Identify which cell holds the provided text, then report its (X, Y) central coordinate. 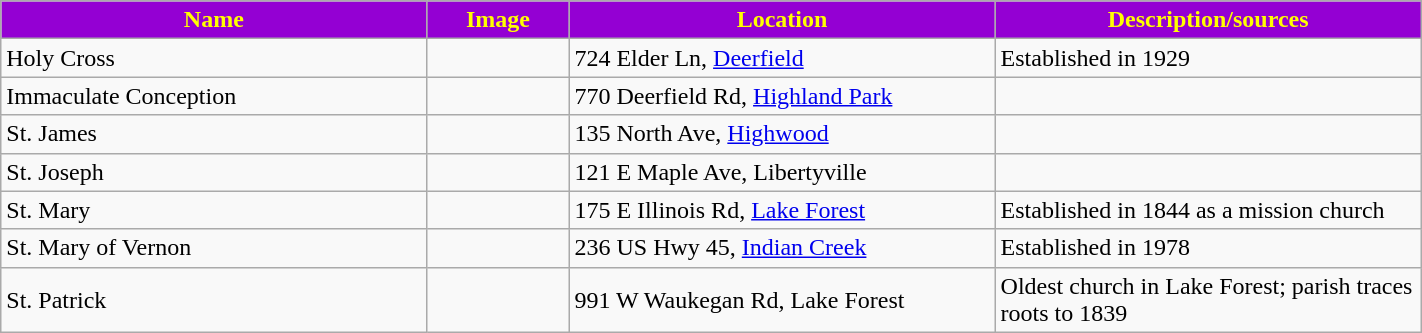
121 E Maple Ave, Libertyville (782, 172)
St. James (214, 134)
Established in 1844 as a mission church (1208, 210)
770 Deerfield Rd, Highland Park (782, 96)
St. Patrick (214, 300)
Established in 1929 (1208, 58)
Image (498, 20)
Location (782, 20)
175 E Illinois Rd, Lake Forest (782, 210)
Established in 1978 (1208, 248)
Holy Cross (214, 58)
St. Mary (214, 210)
724 Elder Ln, Deerfield (782, 58)
Description/sources (1208, 20)
Oldest church in Lake Forest; parish traces roots to 1839 (1208, 300)
135 North Ave, Highwood (782, 134)
991 W Waukegan Rd, Lake Forest (782, 300)
St. Mary of Vernon (214, 248)
St. Joseph (214, 172)
236 US Hwy 45, Indian Creek (782, 248)
Name (214, 20)
Immaculate Conception (214, 96)
